From the cell containing the given text, extract its center point as [X, Y] coordinate. 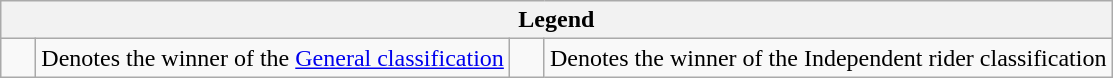
Denotes the winner of the General classification [273, 58]
Legend [556, 20]
Denotes the winner of the Independent rider classification [828, 58]
